From the cell containing the given text, extract its center point as (X, Y) coordinate. 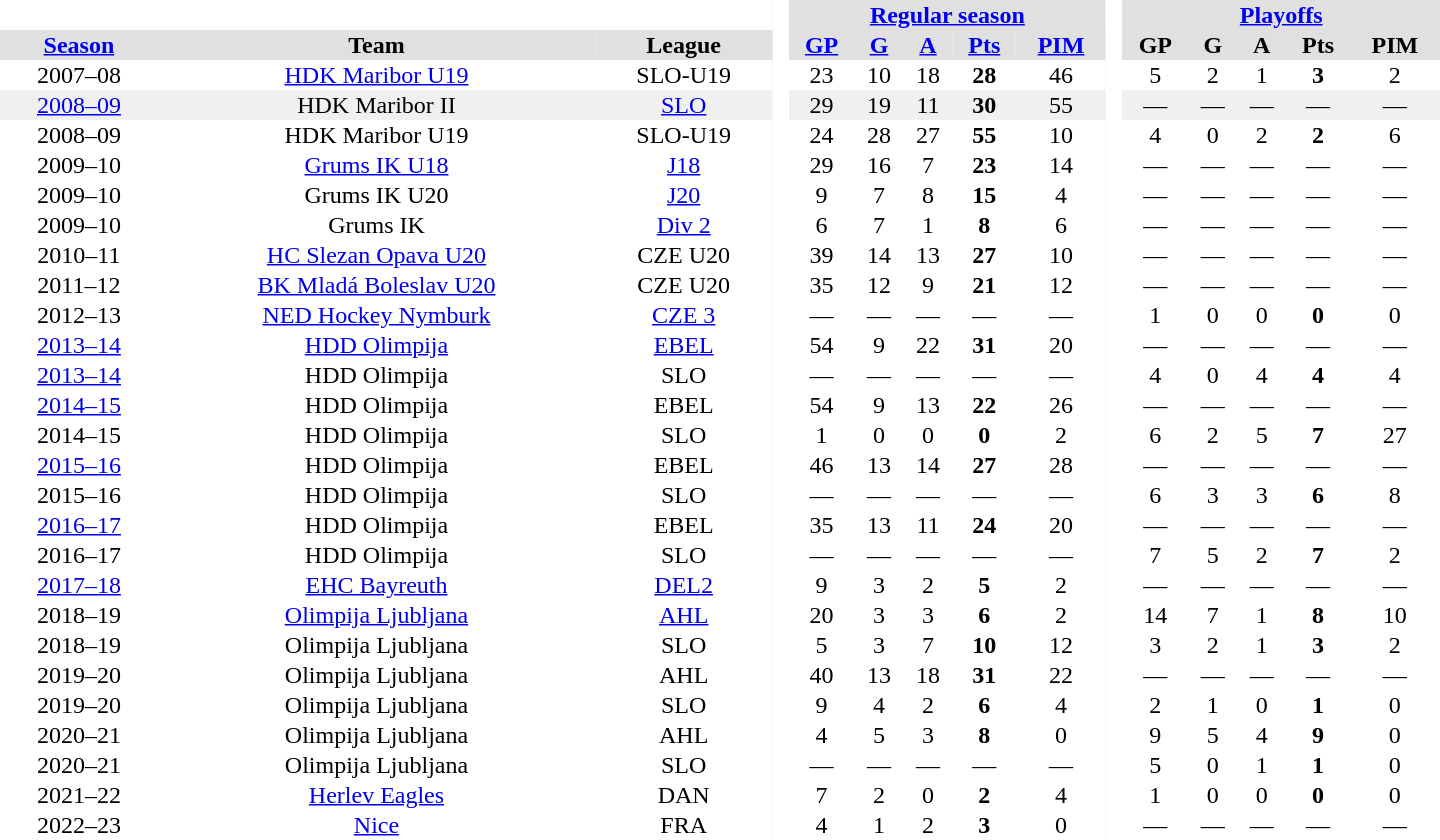
CZE 3 (684, 315)
Nice (376, 825)
Regular season (948, 15)
26 (1061, 405)
J18 (684, 165)
2011–12 (79, 285)
EHC Bayreuth (376, 585)
Grums IK U18 (376, 165)
16 (880, 165)
19 (880, 105)
2022–23 (79, 825)
BK Mladá Boleslav U20 (376, 285)
2021–22 (79, 795)
HC Slezan Opava U20 (376, 255)
Div 2 (684, 225)
21 (984, 285)
40 (822, 675)
DAN (684, 795)
NED Hockey Nymburk (376, 315)
2007–08 (79, 75)
39 (822, 255)
2017–18 (79, 585)
15 (984, 195)
2010–11 (79, 255)
DEL2 (684, 585)
Herlev Eagles (376, 795)
FRA (684, 825)
Season (79, 45)
30 (984, 105)
Playoffs (1281, 15)
2012–13 (79, 315)
HDK Maribor II (376, 105)
Grums IK (376, 225)
J20 (684, 195)
Team (376, 45)
Grums IK U20 (376, 195)
League (684, 45)
